Locate the cell with the specified text and output its [x, y] center coordinate. 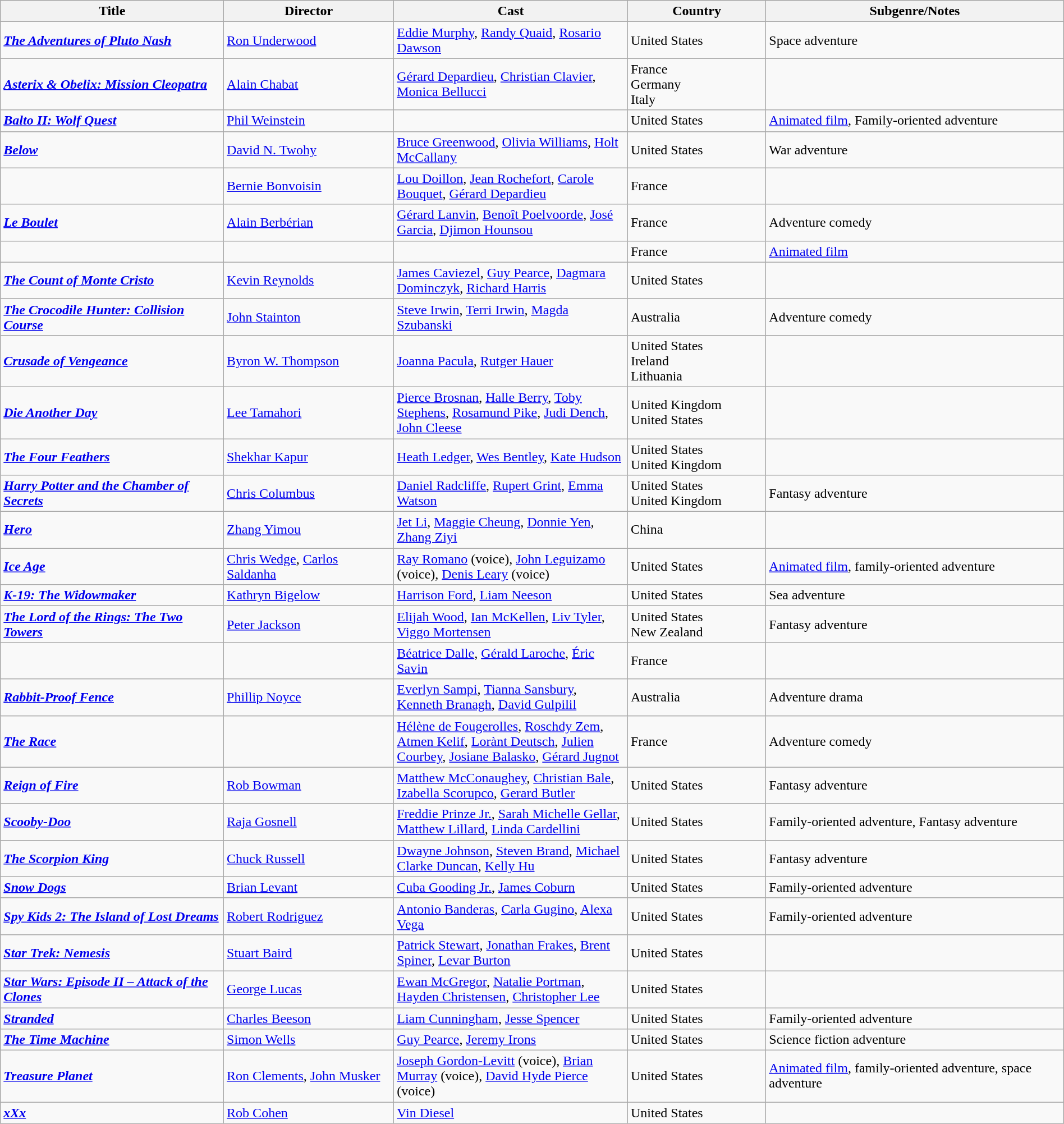
Chuck Russell [309, 859]
Phillip Noyce [309, 697]
xXx [112, 1113]
Charles Beeson [309, 1019]
Stranded [112, 1019]
Brian Levant [309, 887]
Space adventure [915, 40]
Rabbit-Proof Fence [112, 697]
Jet Li, Maggie Cheung, Donnie Yen, Zhang Ziyi [511, 530]
Asterix & Obelix: Mission Cleopatra [112, 84]
Scooby-Doo [112, 822]
Daniel Radcliffe, Rupert Grint, Emma Watson [511, 494]
Director [309, 11]
Everlyn Sampi, Tianna Sansbury, Kenneth Branagh, David Gulpilil [511, 697]
Hélène de Fougerolles, Roschdy Zem, Atmen Kelif, Lorànt Deutsch, Julien Courbey, Josiane Balasko, Gérard Jugnot [511, 741]
Lee Tamahori [309, 412]
Alain Berbérian [309, 222]
Cuba Gooding Jr., James Coburn [511, 887]
Antonio Banderas, Carla Gugino, Alexa Vega [511, 916]
Animated film [915, 251]
Steve Irwin, Terri Irwin, Magda Szubanski [511, 316]
Country [696, 11]
James Caviezel, Guy Pearce, Dagmara Dominczyk, Richard Harris [511, 281]
Ewan McGregor, Natalie Portman, Hayden Christensen, Christopher Lee [511, 989]
Adventure drama [915, 697]
The Race [112, 741]
George Lucas [309, 989]
Animated film, family-oriented adventure [915, 567]
Vin Diesel [511, 1113]
Snow Dogs [112, 887]
Science fiction adventure [915, 1040]
Ron Clements, John Musker [309, 1076]
Heath Ledger, Wes Bentley, Kate Hudson [511, 457]
The Four Feathers [112, 457]
Gérard Lanvin, Benoît Poelvoorde, José Garcia, Djimon Hounsou [511, 222]
Raja Gosnell [309, 822]
Zhang Yimou [309, 530]
Family-oriented adventure, Fantasy adventure [915, 822]
Le Boulet [112, 222]
John Stainton [309, 316]
Shekhar Kapur [309, 457]
Hero [112, 530]
Alain Chabat [309, 84]
Balto II: Wolf Quest [112, 121]
United KingdomUnited States [696, 412]
United StatesIrelandLithuania [696, 361]
Elijah Wood, Ian McKellen, Liv Tyler, Viggo Mortensen [511, 624]
Lou Doillon, Jean Rochefort, Carole Bouquet, Gérard Depardieu [511, 186]
Star Wars: Episode II – Attack of the Clones [112, 989]
Animated film, Family-oriented adventure [915, 121]
Matthew McConaughey, Christian Bale, Izabella Scorupco, Gerard Butler [511, 786]
Cast [511, 11]
Title [112, 11]
Béatrice Dalle, Gérald Laroche, Éric Savin [511, 661]
Peter Jackson [309, 624]
Subgenre/Notes [915, 11]
Byron W. Thompson [309, 361]
Joanna Pacula, Rutger Hauer [511, 361]
United StatesNew Zealand [696, 624]
Kathryn Bigelow [309, 595]
Harrison Ford, Liam Neeson [511, 595]
Kevin Reynolds [309, 281]
Robert Rodriguez [309, 916]
Eddie Murphy, Randy Quaid, Rosario Dawson [511, 40]
Star Trek: Nemesis [112, 953]
The Adventures of Pluto Nash [112, 40]
Animated film, family-oriented adventure, space adventure [915, 1076]
Die Another Day [112, 412]
Chris Columbus [309, 494]
Chris Wedge, Carlos Saldanha [309, 567]
FranceGermanyItaly [696, 84]
Pierce Brosnan, Halle Berry, Toby Stephens, Rosamund Pike, Judi Dench, John Cleese [511, 412]
Ray Romano (voice), John Leguizamo (voice), Denis Leary (voice) [511, 567]
Freddie Prinze Jr., Sarah Michelle Gellar, Matthew Lillard, Linda Cardellini [511, 822]
The Count of Monte Cristo [112, 281]
Phil Weinstein [309, 121]
The Scorpion King [112, 859]
Gérard Depardieu, Christian Clavier, Monica Bellucci [511, 84]
War adventure [915, 149]
China [696, 530]
Dwayne Johnson, Steven Brand, Michael Clarke Duncan, Kelly Hu [511, 859]
Guy Pearce, Jeremy Irons [511, 1040]
Below [112, 149]
Liam Cunningham, Jesse Spencer [511, 1019]
Bernie Bonvoisin [309, 186]
Harry Potter and the Chamber of Secrets [112, 494]
Rob Bowman [309, 786]
Patrick Stewart, Jonathan Frakes, Brent Spiner, Levar Burton [511, 953]
Rob Cohen [309, 1113]
Simon Wells [309, 1040]
Spy Kids 2: The Island of Lost Dreams [112, 916]
Reign of Fire [112, 786]
David N. Twohy [309, 149]
The Crocodile Hunter: Collision Course [112, 316]
K-19: The Widowmaker [112, 595]
Sea adventure [915, 595]
The Lord of the Rings: The Two Towers [112, 624]
The Time Machine [112, 1040]
Treasure Planet [112, 1076]
Ron Underwood [309, 40]
Crusade of Vengeance [112, 361]
Stuart Baird [309, 953]
Joseph Gordon-Levitt (voice), Brian Murray (voice), David Hyde Pierce (voice) [511, 1076]
Bruce Greenwood, Olivia Williams, Holt McCallany [511, 149]
Ice Age [112, 567]
